Return the (x, y) coordinate for the center point of the cell that contains the specified text.  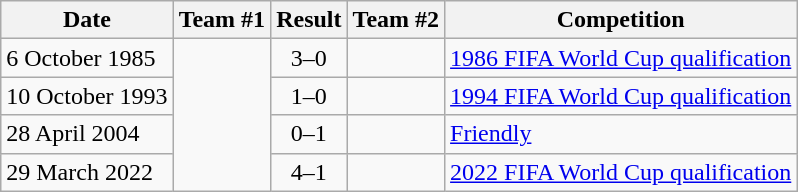
Date (87, 20)
1–0 (309, 96)
Friendly (621, 134)
1994 FIFA World Cup qualification (621, 96)
1986 FIFA World Cup qualification (621, 58)
4–1 (309, 172)
Team #1 (222, 20)
2022 FIFA World Cup qualification (621, 172)
Team #2 (396, 20)
3–0 (309, 58)
Competition (621, 20)
6 October 1985 (87, 58)
29 March 2022 (87, 172)
Result (309, 20)
28 April 2004 (87, 134)
10 October 1993 (87, 96)
0–1 (309, 134)
